Output the (X, Y) coordinate of the center of the cell containing the given text.  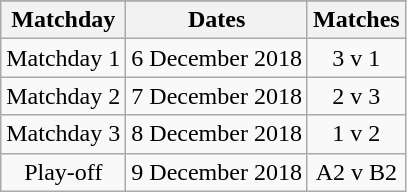
Matchday (64, 20)
Matchday 1 (64, 58)
Dates (217, 20)
Matchday 2 (64, 96)
Play-off (64, 172)
A2 v B2 (356, 172)
Matchday 3 (64, 134)
8 December 2018 (217, 134)
6 December 2018 (217, 58)
Matches (356, 20)
9 December 2018 (217, 172)
3 v 1 (356, 58)
2 v 3 (356, 96)
1 v 2 (356, 134)
7 December 2018 (217, 96)
